Find where the given text appears and provide that cell's center as [X, Y] coordinate. 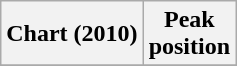
Chart (2010) [72, 34]
Peakposition [189, 34]
